Output the [X, Y] coordinate of the center of the cell containing the given text.  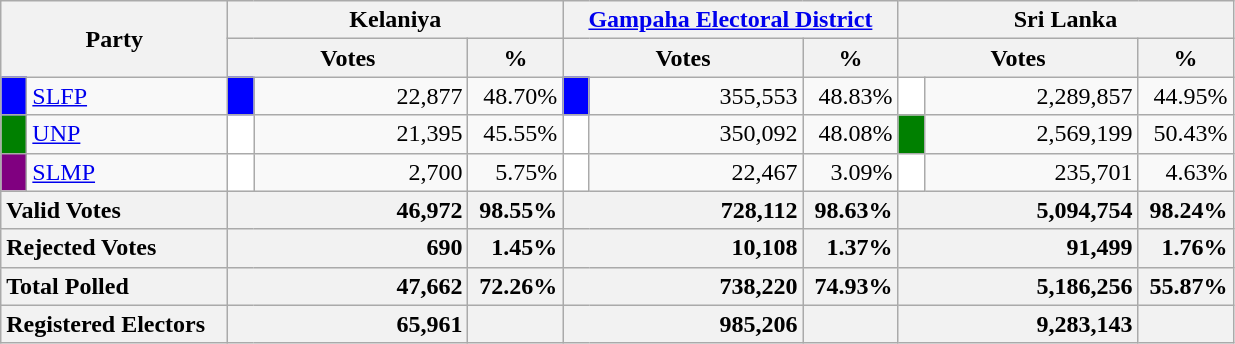
728,112 [683, 210]
1.37% [850, 248]
350,092 [696, 134]
235,701 [1031, 172]
690 [348, 248]
355,553 [696, 96]
72.26% [516, 286]
44.95% [1186, 96]
738,220 [683, 286]
50.43% [1186, 134]
2,289,857 [1031, 96]
48.70% [516, 96]
Party [114, 39]
2,569,199 [1031, 134]
55.87% [1186, 286]
45.55% [516, 134]
5,094,754 [1018, 210]
1.45% [516, 248]
98.63% [850, 210]
48.83% [850, 96]
65,961 [348, 324]
10,108 [683, 248]
Total Polled [114, 286]
SLMP [128, 172]
22,877 [361, 96]
98.55% [516, 210]
22,467 [696, 172]
985,206 [683, 324]
3.09% [850, 172]
2,700 [361, 172]
21,395 [361, 134]
9,283,143 [1018, 324]
91,499 [1018, 248]
74.93% [850, 286]
4.63% [1186, 172]
46,972 [348, 210]
98.24% [1186, 210]
5.75% [516, 172]
Valid Votes [114, 210]
5,186,256 [1018, 286]
Registered Electors [114, 324]
47,662 [348, 286]
Rejected Votes [114, 248]
Gampaha Electoral District [730, 20]
Sri Lanka [1066, 20]
48.08% [850, 134]
Kelaniya [396, 20]
SLFP [128, 96]
UNP [128, 134]
1.76% [1186, 248]
